Find where the given text appears and provide that cell's center as (X, Y) coordinate. 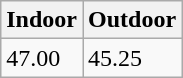
Outdoor (132, 20)
45.25 (132, 58)
47.00 (42, 58)
Indoor (42, 20)
